Return (X, Y) of the center of cell containing provided text 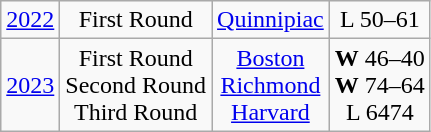
W 46–40W 74–64L 6474 (380, 85)
First Round (136, 20)
First RoundSecond RoundThird Round (136, 85)
Quinnipiac (271, 20)
2023 (30, 85)
2022 (30, 20)
L 50–61 (380, 20)
BostonRichmondHarvard (271, 85)
